Locate the cell with the specified text and output its (X, Y) center coordinate. 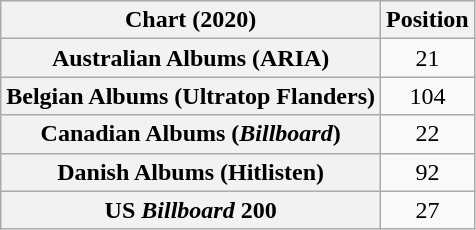
US Billboard 200 (191, 210)
Australian Albums (ARIA) (191, 58)
27 (428, 210)
92 (428, 172)
22 (428, 134)
104 (428, 96)
Position (428, 20)
Danish Albums (Hitlisten) (191, 172)
21 (428, 58)
Chart (2020) (191, 20)
Canadian Albums (Billboard) (191, 134)
Belgian Albums (Ultratop Flanders) (191, 96)
